Detect which cell encompasses the target text, then output its [x, y] center coordinate. 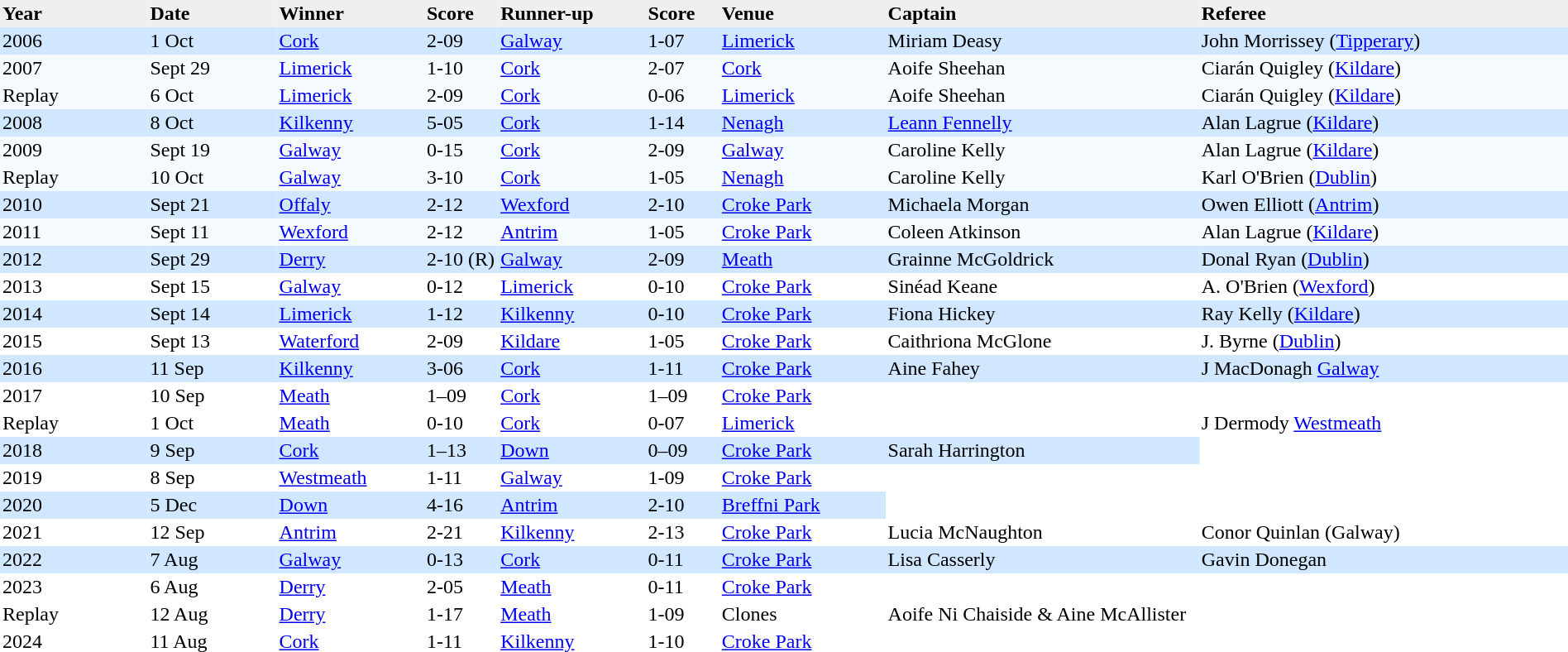
A. O'Brien (Wexford) [1384, 286]
Coleen Atkinson [1042, 232]
Fiona Hickey [1042, 314]
1-07 [683, 41]
12 Sep [212, 533]
2-10 (R) [461, 260]
0-15 [461, 151]
2022 [74, 559]
Donal Ryan (Dublin) [1384, 260]
2016 [74, 369]
Aoife Ni Chaiside & Aine McAllister [1042, 614]
3-10 [461, 177]
Owen Elliott (Antrim) [1384, 205]
2008 [74, 122]
Lucia McNaughton [1042, 533]
1–13 [461, 450]
3-06 [461, 369]
2021 [74, 533]
2-07 [683, 68]
8 Oct [212, 122]
J. Byrne (Dublin) [1384, 341]
5-05 [461, 122]
1-12 [461, 314]
1-14 [683, 122]
Kildare [571, 341]
2018 [74, 450]
Offaly [351, 205]
6 Aug [212, 587]
2009 [74, 151]
2-05 [461, 587]
J MacDonagh Galway [1384, 369]
Sept 13 [212, 341]
Aine Fahey [1042, 369]
8 Sep [212, 478]
2014 [74, 314]
0-07 [683, 424]
5 Dec [212, 505]
Westmeath [351, 478]
Clones [802, 614]
2020 [74, 505]
Waterford [351, 341]
2010 [74, 205]
0–09 [683, 450]
7 Aug [212, 559]
2013 [74, 286]
Runner-up [571, 13]
J Dermody Westmeath [1384, 424]
2-21 [461, 533]
Sept 11 [212, 232]
2007 [74, 68]
Sept 21 [212, 205]
Leann Fennelly [1042, 122]
Referee [1384, 13]
6 Oct [212, 96]
Sept 15 [212, 286]
9 Sep [212, 450]
11 Sep [212, 369]
4-16 [461, 505]
2023 [74, 587]
Date [212, 13]
0-06 [683, 96]
Gavin Donegan [1384, 559]
Year [74, 13]
Ray Kelly (Kildare) [1384, 314]
Lisa Casserly [1042, 559]
2012 [74, 260]
12 Aug [212, 614]
Sinéad Keane [1042, 286]
2017 [74, 396]
1-17 [461, 614]
Sept 14 [212, 314]
Sept 19 [212, 151]
0-13 [461, 559]
Miriam Deasy [1042, 41]
Sarah Harrington [1042, 450]
Captain [1042, 13]
Venue [802, 13]
Breffni Park [802, 505]
Conor Quinlan (Galway) [1384, 533]
2019 [74, 478]
Michaela Morgan [1042, 205]
Caithriona McGlone [1042, 341]
10 Oct [212, 177]
Karl O'Brien (Dublin) [1384, 177]
2015 [74, 341]
1-10 [461, 68]
Grainne McGoldrick [1042, 260]
John Morrissey (Tipperary) [1384, 41]
10 Sep [212, 396]
Winner [351, 13]
2011 [74, 232]
2-13 [683, 533]
2006 [74, 41]
0-12 [461, 286]
